Search for the cell housing the specified text and yield its [x, y] center coordinate. 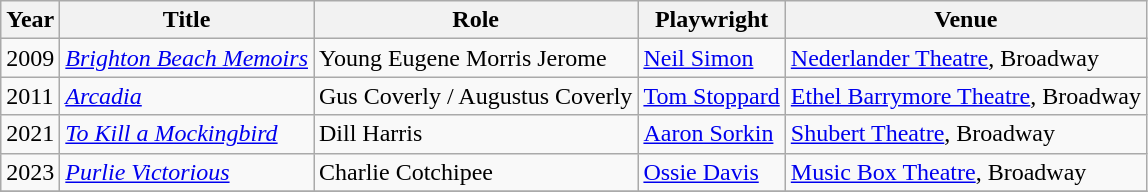
Shubert Theatre, Broadway [966, 134]
To Kill a Mockingbird [187, 134]
Charlie Cotchipee [476, 172]
Purlie Victorious [187, 172]
2009 [30, 58]
Title [187, 20]
Year [30, 20]
Young Eugene Morris Jerome [476, 58]
2011 [30, 96]
Playwright [712, 20]
Tom Stoppard [712, 96]
Venue [966, 20]
Ossie Davis [712, 172]
2021 [30, 134]
Ethel Barrymore Theatre, Broadway [966, 96]
Aaron Sorkin [712, 134]
Music Box Theatre, Broadway [966, 172]
Neil Simon [712, 58]
Nederlander Theatre, Broadway [966, 58]
Dill Harris [476, 134]
Role [476, 20]
Arcadia [187, 96]
Gus Coverly / Augustus Coverly [476, 96]
Brighton Beach Memoirs [187, 58]
2023 [30, 172]
